Identify which cell holds the provided text, then report its (x, y) central coordinate. 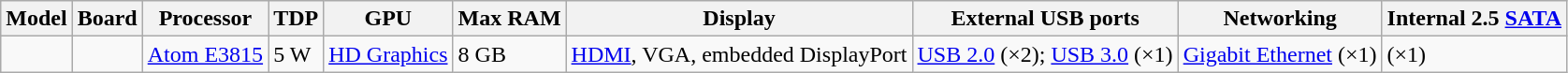
External USB ports (1045, 19)
Max RAM (509, 19)
Model (36, 19)
8 GB (509, 54)
HDMI, VGA, embedded DisplayPort (739, 54)
HD Graphics (388, 54)
Board (107, 19)
TDP (296, 19)
USB 2.0 (×2); USB 3.0 (×1) (1045, 54)
Display (739, 19)
Processor (205, 19)
Internal 2.5 SATA (1474, 19)
GPU (388, 19)
Networking (1280, 19)
5 W (296, 54)
(×1) (1474, 54)
Gigabit Ethernet (×1) (1280, 54)
Atom E3815 (205, 54)
